Locate the cell with the specified text and output its (x, y) center coordinate. 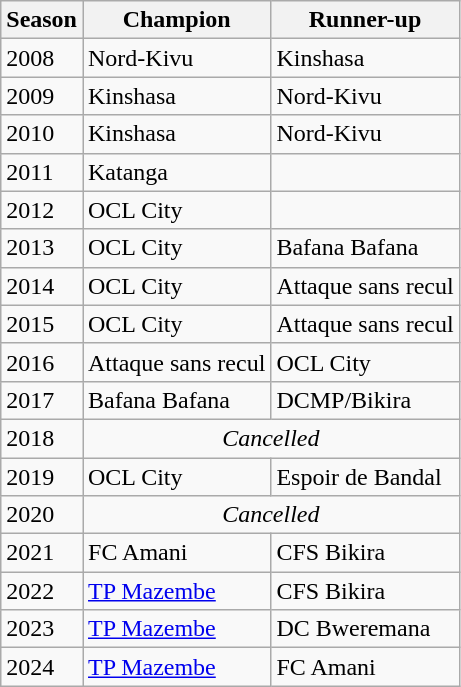
Season (42, 20)
Espoir de Bandal (365, 477)
2008 (42, 58)
DC Bweremana (365, 629)
Champion (176, 20)
2023 (42, 629)
2022 (42, 591)
DCMP/Bikira (365, 400)
2012 (42, 210)
Katanga (176, 172)
2016 (42, 362)
2015 (42, 324)
2014 (42, 286)
2010 (42, 134)
2017 (42, 400)
2011 (42, 172)
2020 (42, 515)
2013 (42, 248)
2019 (42, 477)
2018 (42, 438)
Runner-up (365, 20)
2024 (42, 667)
2021 (42, 553)
2009 (42, 96)
